Scan for the cell matching the given text and deliver its [X, Y] coordinate at center. 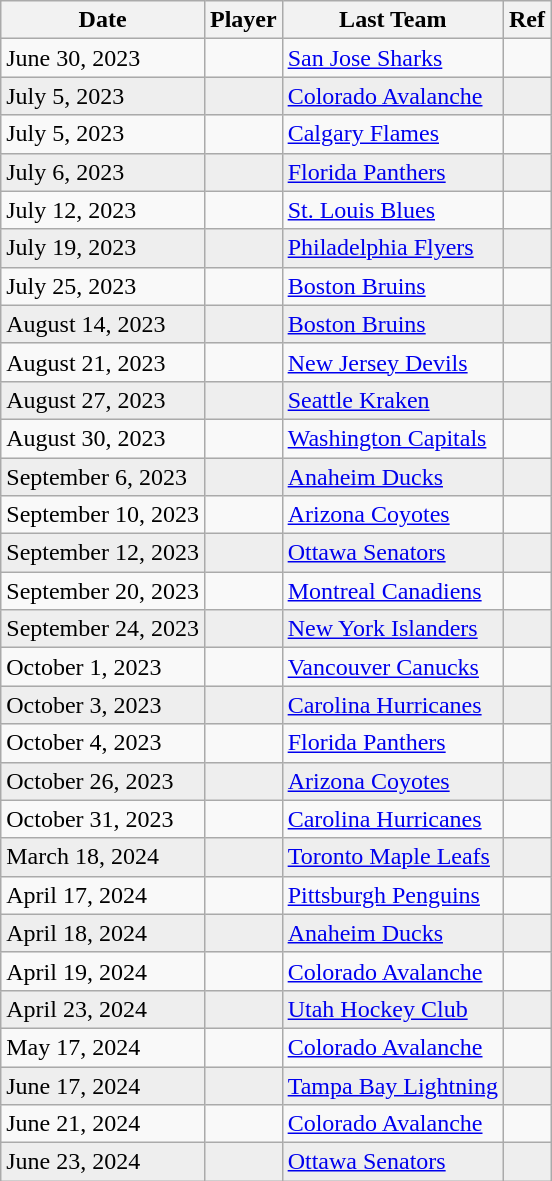
October 1, 2023 [103, 667]
August 30, 2023 [103, 438]
September 12, 2023 [103, 553]
Player [243, 20]
October 26, 2023 [103, 781]
Last Team [392, 20]
September 10, 2023 [103, 515]
April 23, 2024 [103, 1009]
Philadelphia Flyers [392, 248]
June 30, 2023 [103, 58]
August 21, 2023 [103, 362]
July 12, 2023 [103, 210]
Montreal Canadiens [392, 591]
Utah Hockey Club [392, 1009]
September 6, 2023 [103, 477]
September 20, 2023 [103, 591]
St. Louis Blues [392, 210]
Pittsburgh Penguins [392, 895]
August 14, 2023 [103, 324]
Toronto Maple Leafs [392, 857]
September 24, 2023 [103, 629]
New Jersey Devils [392, 362]
July 25, 2023 [103, 286]
New York Islanders [392, 629]
April 18, 2024 [103, 933]
October 3, 2023 [103, 705]
October 31, 2023 [103, 819]
October 4, 2023 [103, 743]
Calgary Flames [392, 134]
May 17, 2024 [103, 1047]
Washington Capitals [392, 438]
June 23, 2024 [103, 1162]
July 19, 2023 [103, 248]
Tampa Bay Lightning [392, 1085]
San Jose Sharks [392, 58]
Date [103, 20]
April 17, 2024 [103, 895]
August 27, 2023 [103, 400]
Ref [526, 20]
June 21, 2024 [103, 1124]
April 19, 2024 [103, 971]
March 18, 2024 [103, 857]
July 6, 2023 [103, 172]
Seattle Kraken [392, 400]
Vancouver Canucks [392, 667]
June 17, 2024 [103, 1085]
